Return (x, y) of the center of cell containing provided text 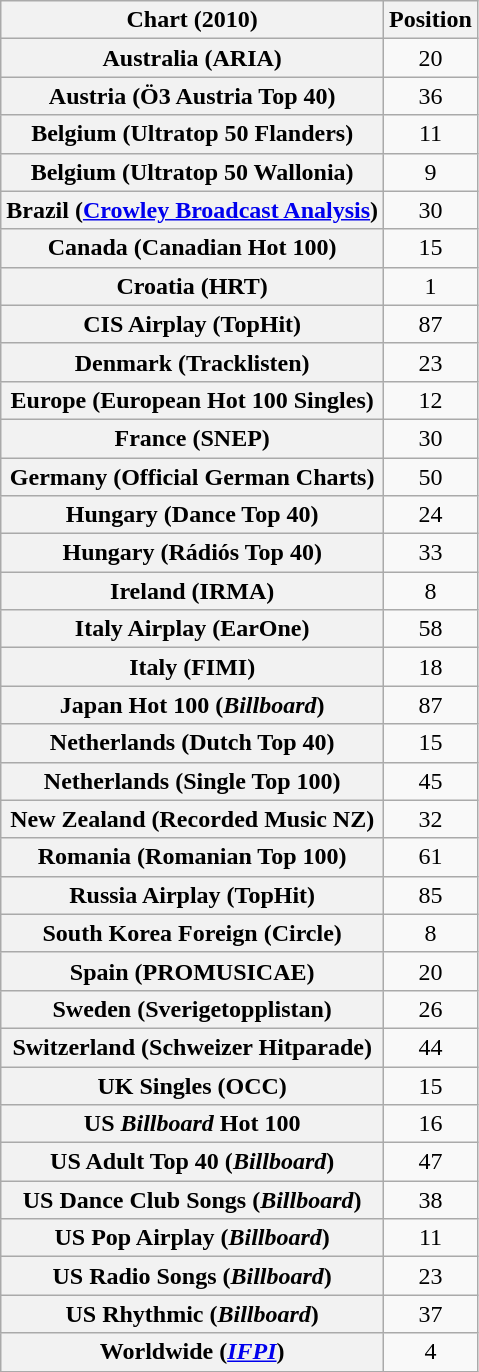
33 (431, 553)
50 (431, 477)
Hungary (Rádiós Top 40) (192, 553)
US Dance Club Songs (Billboard) (192, 1200)
US Billboard Hot 100 (192, 1124)
UK Singles (OCC) (192, 1085)
Italy (FIMI) (192, 667)
45 (431, 781)
Switzerland (Schweizer Hitparade) (192, 1047)
Spain (PROMUSICAE) (192, 971)
9 (431, 172)
Netherlands (Dutch Top 40) (192, 743)
New Zealand (Recorded Music NZ) (192, 819)
Chart (2010) (192, 20)
Position (431, 20)
Denmark (Tracklisten) (192, 362)
Netherlands (Single Top 100) (192, 781)
44 (431, 1047)
US Pop Airplay (Billboard) (192, 1238)
1 (431, 286)
37 (431, 1314)
58 (431, 629)
Germany (Official German Charts) (192, 477)
Hungary (Dance Top 40) (192, 515)
4 (431, 1352)
Belgium (Ultratop 50 Wallonia) (192, 172)
US Radio Songs (Billboard) (192, 1276)
France (SNEP) (192, 438)
16 (431, 1124)
Croatia (HRT) (192, 286)
Australia (ARIA) (192, 58)
CIS Airplay (TopHit) (192, 324)
Brazil (Crowley Broadcast Analysis) (192, 210)
61 (431, 857)
36 (431, 96)
85 (431, 895)
Sweden (Sverigetopplistan) (192, 1009)
US Rhythmic (Billboard) (192, 1314)
32 (431, 819)
18 (431, 667)
Worldwide (IFPI) (192, 1352)
38 (431, 1200)
US Adult Top 40 (Billboard) (192, 1162)
26 (431, 1009)
Japan Hot 100 (Billboard) (192, 705)
12 (431, 400)
Italy Airplay (EarOne) (192, 629)
Austria (Ö3 Austria Top 40) (192, 96)
47 (431, 1162)
Russia Airplay (TopHit) (192, 895)
Europe (European Hot 100 Singles) (192, 400)
Canada (Canadian Hot 100) (192, 248)
Ireland (IRMA) (192, 591)
24 (431, 515)
Romania (Romanian Top 100) (192, 857)
Belgium (Ultratop 50 Flanders) (192, 134)
South Korea Foreign (Circle) (192, 933)
